Capture the cell that displays the provided text and extract its (X, Y) central coordinate. 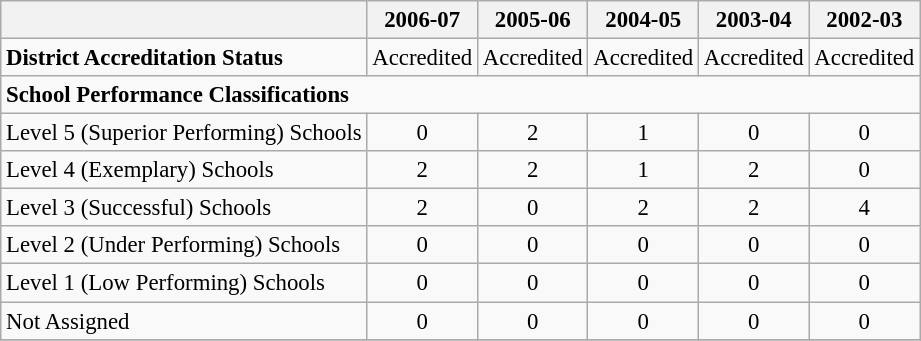
Level 4 (Exemplary) Schools (184, 170)
Level 1 (Low Performing) Schools (184, 283)
Level 2 (Under Performing) Schools (184, 245)
Level 3 (Successful) Schools (184, 208)
2003-04 (754, 20)
2002-03 (864, 20)
Not Assigned (184, 321)
4 (864, 208)
2006-07 (422, 20)
District Accreditation Status (184, 58)
2005-06 (532, 20)
School Performance Classifications (460, 95)
Level 5 (Superior Performing) Schools (184, 133)
2004-05 (644, 20)
